Return [x, y] of the center of cell containing provided text 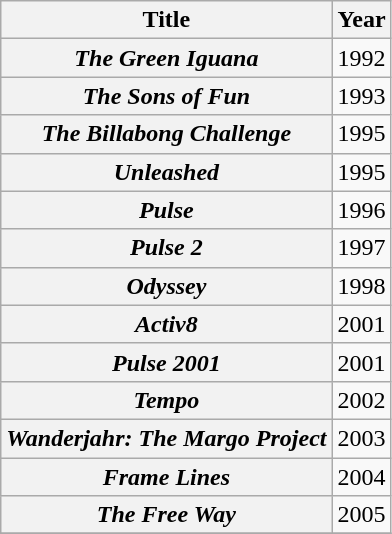
Activ8 [166, 324]
Year [362, 20]
Odyssey [166, 286]
2004 [362, 477]
1992 [362, 58]
1993 [362, 96]
The Green Iguana [166, 58]
2003 [362, 438]
The Sons of Fun [166, 96]
1998 [362, 286]
Pulse 2 [166, 248]
2005 [362, 515]
Frame Lines [166, 477]
1997 [362, 248]
2002 [362, 400]
Unleashed [166, 172]
Wanderjahr: The Margo Project [166, 438]
1996 [362, 210]
The Free Way [166, 515]
Pulse 2001 [166, 362]
The Billabong Challenge [166, 134]
Pulse [166, 210]
Tempo [166, 400]
Title [166, 20]
